Pinpoint the cell where the given text exists, returning its [x, y] midpoint coordinate. 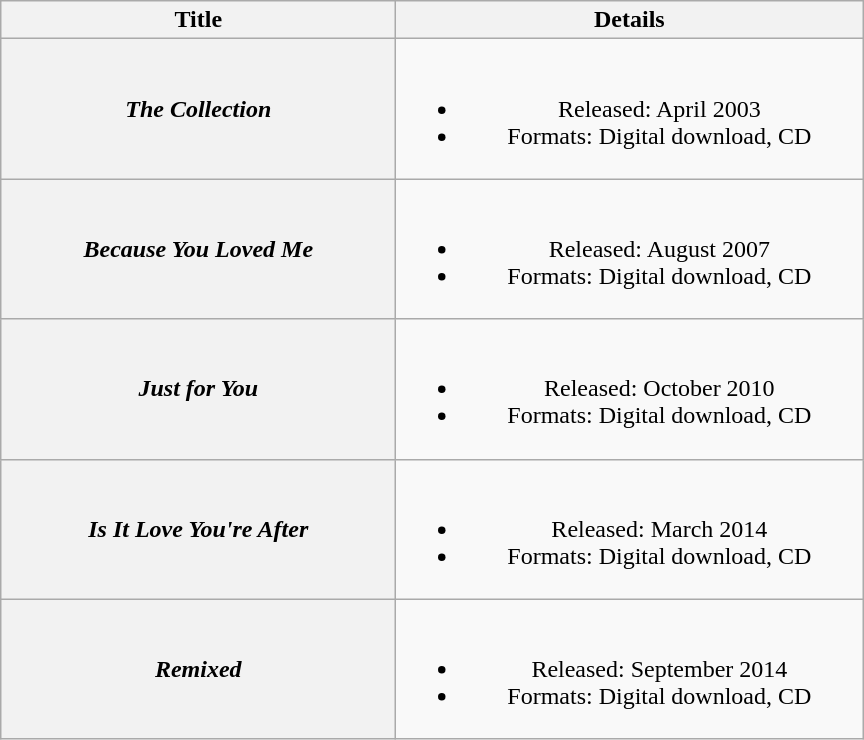
Released: October 2010Formats: Digital download, CD [630, 389]
Is It Love You're After [198, 529]
Just for You [198, 389]
Title [198, 20]
Remixed [198, 669]
The Collection [198, 109]
Released: March 2014Formats: Digital download, CD [630, 529]
Released: September 2014Formats: Digital download, CD [630, 669]
Released: April 2003Formats: Digital download, CD [630, 109]
Details [630, 20]
Because You Loved Me [198, 249]
Released: August 2007Formats: Digital download, CD [630, 249]
